Capture the cell that displays the provided text and extract its [x, y] central coordinate. 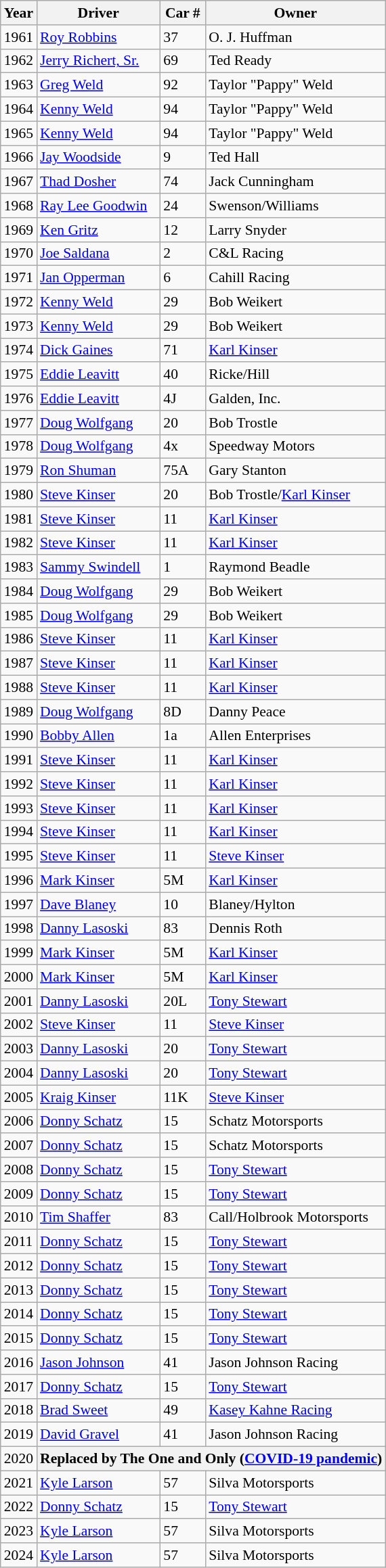
1966 [19, 158]
Raymond Beadle [295, 568]
Ray Lee Goodwin [98, 206]
1961 [19, 37]
Ted Hall [295, 158]
1975 [19, 375]
1976 [19, 398]
1965 [19, 133]
2023 [19, 1531]
1993 [19, 808]
1968 [19, 206]
1992 [19, 784]
2024 [19, 1555]
8D [183, 712]
Larry Snyder [295, 230]
1983 [19, 568]
1969 [19, 230]
Joe Saldana [98, 254]
2011 [19, 1242]
Bob Trostle/Karl Kinser [295, 495]
49 [183, 1410]
1984 [19, 591]
Jason Johnson [98, 1362]
Ron Shuman [98, 471]
1974 [19, 350]
2012 [19, 1266]
Allen Enterprises [295, 736]
11K [183, 1097]
1a [183, 736]
Danny Peace [295, 712]
Year [19, 13]
2010 [19, 1218]
Greg Weld [98, 85]
1999 [19, 953]
Bob Trostle [295, 423]
75A [183, 471]
Speedway Motors [295, 446]
1981 [19, 519]
1998 [19, 929]
2008 [19, 1170]
Ricke/Hill [295, 375]
1970 [19, 254]
Galden, Inc. [295, 398]
Thad Dosher [98, 182]
2019 [19, 1435]
Replaced by The One and Only (COVID-19 pandemic) [211, 1459]
4J [183, 398]
2004 [19, 1074]
2013 [19, 1290]
2018 [19, 1410]
2009 [19, 1194]
1987 [19, 664]
1963 [19, 85]
2006 [19, 1122]
92 [183, 85]
2001 [19, 1001]
2015 [19, 1339]
1982 [19, 543]
6 [183, 278]
2016 [19, 1362]
2000 [19, 977]
1996 [19, 881]
4x [183, 446]
Jan Opperman [98, 278]
12 [183, 230]
Dennis Roth [295, 929]
Kasey Kahne Racing [295, 1410]
2003 [19, 1049]
C&L Racing [295, 254]
1977 [19, 423]
1 [183, 568]
David Gravel [98, 1435]
74 [183, 182]
1980 [19, 495]
Sammy Swindell [98, 568]
1990 [19, 736]
Jack Cunningham [295, 182]
Dave Blaney [98, 904]
2021 [19, 1483]
1994 [19, 832]
Roy Robbins [98, 37]
1997 [19, 904]
20L [183, 1001]
1979 [19, 471]
1995 [19, 856]
Gary Stanton [295, 471]
1978 [19, 446]
Ted Ready [295, 61]
1991 [19, 760]
Blaney/Hylton [295, 904]
1964 [19, 110]
1989 [19, 712]
O. J. Huffman [295, 37]
2005 [19, 1097]
Cahill Racing [295, 278]
37 [183, 37]
Bobby Allen [98, 736]
2020 [19, 1459]
1962 [19, 61]
Owner [295, 13]
2017 [19, 1387]
Driver [98, 13]
Jay Woodside [98, 158]
1985 [19, 616]
Car # [183, 13]
Call/Holbrook Motorsports [295, 1218]
1972 [19, 302]
1967 [19, 182]
2002 [19, 1025]
2022 [19, 1507]
71 [183, 350]
1986 [19, 639]
2014 [19, 1314]
Brad Sweet [98, 1410]
9 [183, 158]
Dick Gaines [98, 350]
40 [183, 375]
Swenson/Williams [295, 206]
2007 [19, 1146]
2 [183, 254]
24 [183, 206]
Tim Shaffer [98, 1218]
Kraig Kinser [98, 1097]
69 [183, 61]
1971 [19, 278]
1973 [19, 326]
1988 [19, 688]
Ken Gritz [98, 230]
Jerry Richert, Sr. [98, 61]
10 [183, 904]
